Return [X, Y] of the center of cell containing provided text 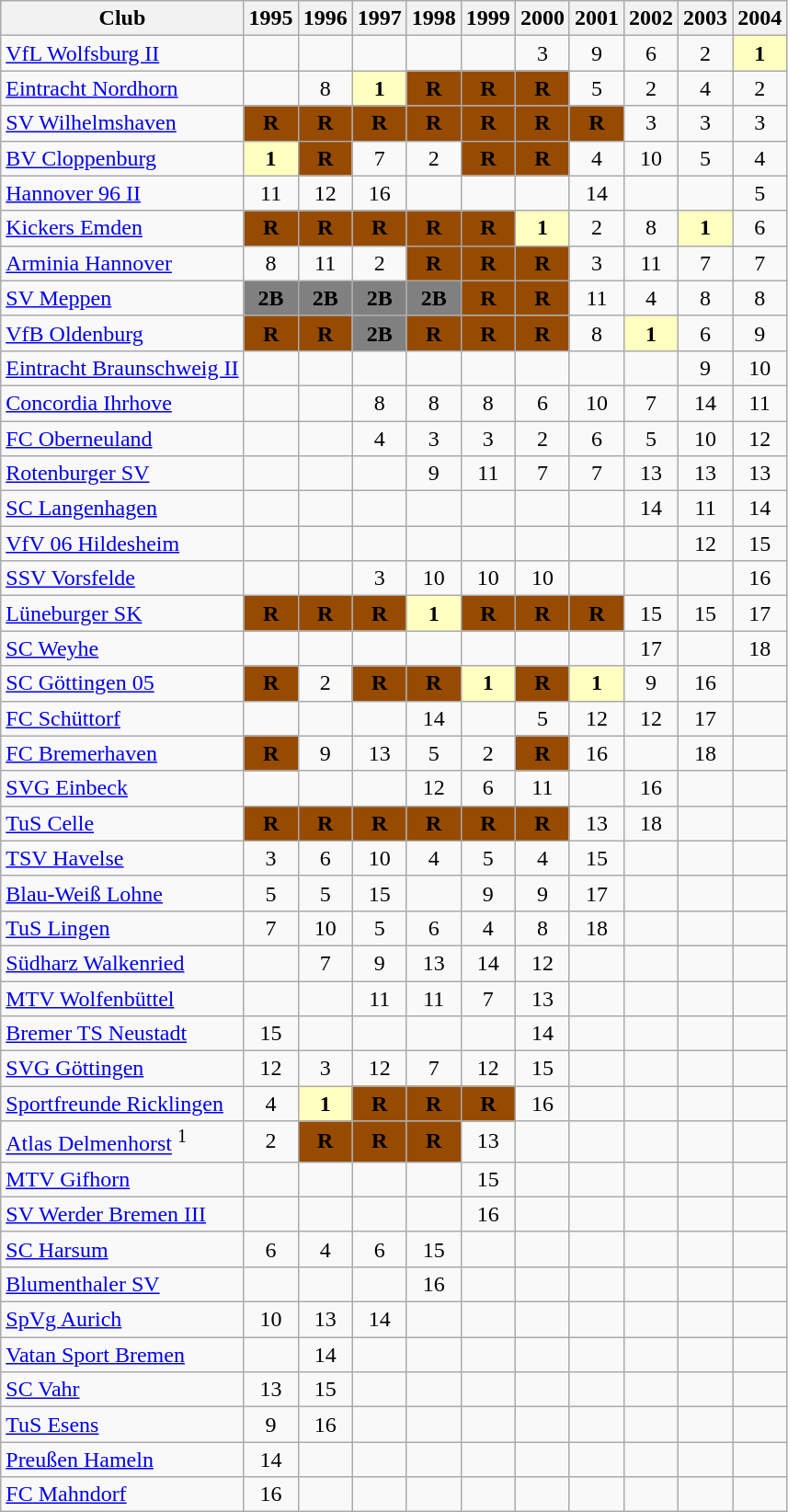
FC Schüttorf [122, 718]
2000 [542, 18]
SSV Vorsfelde [122, 578]
SC Vahr [122, 1390]
1997 [379, 18]
VfL Wolfsburg II [122, 53]
TSV Havelse [122, 858]
TuS Celle [122, 823]
2002 [651, 18]
Blumenthaler SV [122, 1284]
Preußen Hameln [122, 1460]
SVG Einbeck [122, 788]
TuS Esens [122, 1425]
Rotenburger SV [122, 474]
SpVg Aurich [122, 1320]
Vatan Sport Bremen [122, 1355]
Atlas Delmenhorst 1 [122, 1142]
VfV 06 Hildesheim [122, 544]
FC Mahndorf [122, 1495]
SC Weyhe [122, 648]
SVG Göttingen [122, 1069]
1996 [325, 18]
MTV Wolfenbüttel [122, 998]
SC Langenhagen [122, 509]
2004 [759, 18]
Bremer TS Neustadt [122, 1034]
FC Oberneuland [122, 439]
VfB Oldenburg [122, 333]
1998 [434, 18]
FC Bremerhaven [122, 753]
Blau-Weiß Lohne [122, 893]
BV Cloppenburg [122, 158]
SC Harsum [122, 1249]
2003 [706, 18]
SC Göttingen 05 [122, 683]
1995 [270, 18]
Sportfreunde Ricklingen [122, 1104]
SV Wilhelmshaven [122, 123]
SV Werder Bremen III [122, 1214]
Club [122, 18]
SV Meppen [122, 298]
Concordia Ihrhove [122, 403]
1999 [487, 18]
MTV Gifhorn [122, 1179]
Hannover 96 II [122, 193]
Eintracht Braunschweig II [122, 368]
2001 [596, 18]
TuS Lingen [122, 928]
Eintracht Nordhorn [122, 88]
Arminia Hannover [122, 263]
Südharz Walkenried [122, 963]
Lüneburger SK [122, 613]
Kickers Emden [122, 228]
